Extract the [x, y] coordinate from the center of the cell holding the provided text.  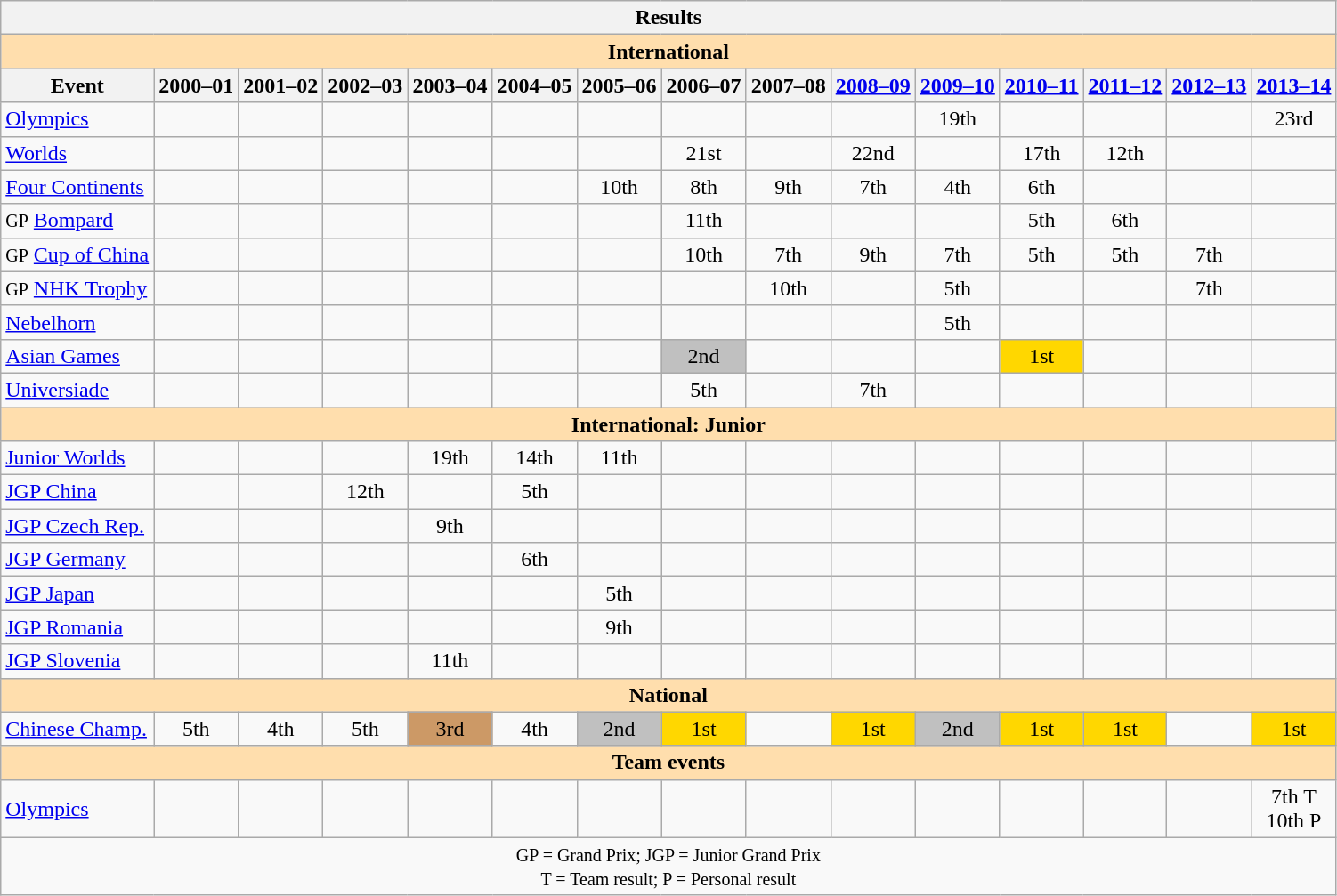
2012–13 [1209, 85]
GP Bompard [77, 221]
International: Junior [668, 424]
International [668, 52]
GP Cup of China [77, 254]
JGP Romania [77, 627]
Team events [668, 763]
JGP China [77, 492]
Chinese Champ. [77, 729]
JGP Germany [77, 560]
2002–03 [365, 85]
2005–06 [620, 85]
2008–09 [872, 85]
JGP Slovenia [77, 661]
22nd [872, 153]
2000–01 [196, 85]
JGP Czech Rep. [77, 526]
17th [1041, 153]
GP NHK Trophy [77, 288]
Universiade [77, 390]
2001–02 [281, 85]
14th [534, 458]
21st [703, 153]
Event [77, 85]
Results [668, 18]
2003–04 [450, 85]
Four Continents [77, 187]
3rd [450, 729]
23rd [1294, 119]
2007–08 [789, 85]
GP = Grand Prix; JGP = Junior Grand Prix T = Team result; P = Personal result [668, 867]
2009–10 [958, 85]
National [668, 695]
JGP Japan [77, 593]
2011–12 [1125, 85]
2010–11 [1041, 85]
Asian Games [77, 356]
2013–14 [1294, 85]
Nebelhorn [77, 322]
8th [703, 187]
2004–05 [534, 85]
7th T 10th P [1294, 808]
Junior Worlds [77, 458]
2006–07 [703, 85]
Worlds [77, 153]
